Extract the [x, y] coordinate from the center of the cell holding the provided text.  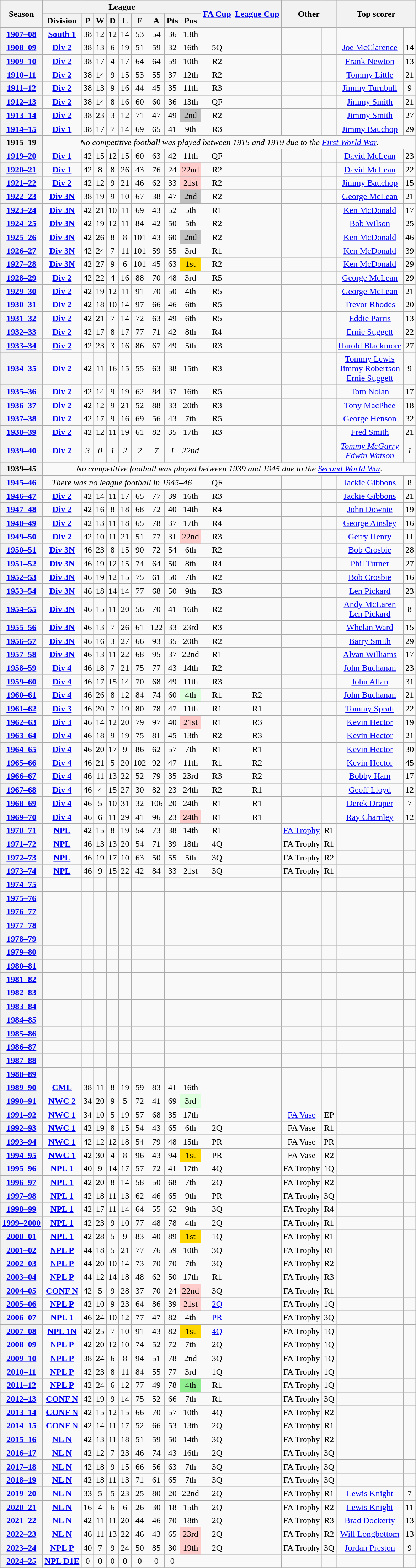
Tommy Little [370, 75]
Derek Draper [370, 803]
F [139, 21]
1961–62 [21, 709]
1932–33 [21, 332]
1952–53 [21, 577]
1946–47 [21, 496]
12th [191, 75]
There was no league football in 1945–46 [122, 482]
1971–72 [21, 844]
2011–12 [21, 1385]
Tommy Spratt [370, 709]
2000–01 [21, 1236]
Whelan Ward [370, 627]
1968–69 [21, 803]
2013–14 [21, 1412]
2022–23 [21, 1534]
1945–46 [21, 482]
2001–02 [21, 1250]
Season [21, 14]
NPL 1N [62, 1331]
George Ainsley [370, 523]
2004–05 [21, 1290]
1919–20 [21, 156]
1956–57 [21, 641]
1907–08 [21, 34]
81 [156, 736]
1913–14 [21, 115]
122 [156, 627]
Andy McLarenLen Pickard [370, 609]
2005–06 [21, 1304]
1970–71 [21, 830]
2003–04 [21, 1277]
1997–98 [21, 1196]
Will Longbottom [370, 1534]
1949–50 [21, 537]
1926–27 [21, 251]
1988–89 [21, 1074]
1981–82 [21, 979]
1984–85 [21, 1020]
1931–32 [21, 318]
Barry Smith [370, 641]
Frank Newton [370, 61]
1927–28 [21, 264]
1947–48 [21, 510]
George Henson [370, 419]
A [156, 21]
Other [309, 14]
1958–59 [21, 668]
Tommy McGarryEdwin Watson [370, 451]
2023–24 [21, 1548]
106 [156, 803]
1923–24 [21, 210]
1973–74 [21, 871]
1982–83 [21, 993]
1987–88 [21, 1060]
1921–22 [21, 183]
1935–36 [21, 391]
2008–09 [21, 1345]
1914–15 [21, 129]
South 1 [62, 34]
W [100, 21]
Bob Wilson [370, 224]
1965–66 [21, 763]
Eddie Parris [370, 318]
1936–37 [21, 405]
89 [172, 1236]
Jimmy Turnbull [370, 88]
92 [156, 763]
Brad Dockerty [370, 1521]
NPL D1E [62, 1561]
1955–56 [21, 627]
1929–30 [21, 291]
NWC 2 [62, 1101]
Top scorer [376, 14]
1928–29 [21, 278]
2006–07 [21, 1318]
1985–86 [21, 1033]
Pos [191, 21]
Gerry Henry [370, 537]
2014–15 [21, 1426]
1908–09 [21, 48]
No competitive football was played between 1915 and 1919 due to the First World War. [229, 142]
1975–76 [21, 898]
1991–92 [21, 1115]
1994–95 [21, 1155]
Jordan Preston [370, 1548]
1934–35 [21, 368]
1915–19 [21, 142]
1996–97 [21, 1182]
Tony MacPhee [370, 405]
1974–75 [21, 885]
1998–99 [21, 1209]
1912–13 [21, 102]
1972–73 [21, 857]
1992–93 [21, 1128]
1962–63 [21, 722]
Pts [172, 21]
2016–17 [21, 1453]
EP [329, 1115]
Ernie Suggett [370, 332]
1951–52 [21, 564]
102 [139, 763]
Tom Nolan [370, 391]
85 [156, 1548]
1909–10 [21, 61]
1969–70 [21, 817]
1993–94 [21, 1142]
2018–19 [21, 1480]
1957–58 [21, 655]
2012–13 [21, 1399]
1925–26 [21, 237]
1963–64 [21, 736]
1980–81 [21, 966]
1954–55 [21, 609]
5Q [217, 48]
1979–80 [21, 952]
Alvan Williams [370, 655]
58 [139, 1182]
2024–25 [21, 1561]
Trevor Rhodes [370, 305]
P [87, 21]
2019–20 [21, 1493]
1924–25 [21, 224]
1986–87 [21, 1047]
1930–31 [21, 305]
2002–03 [21, 1263]
1920–21 [21, 170]
Harold Blackmore [370, 345]
League Cup [257, 14]
Ray Charnley [370, 817]
Bobby Ham [370, 776]
2020–21 [21, 1507]
1911–12 [21, 88]
2021–22 [21, 1521]
1966–67 [21, 776]
19th [191, 1548]
Tommy LewisJimmy RobertsonErnie Suggett [370, 368]
95 [156, 655]
2017–18 [21, 1466]
1938–39 [21, 432]
1999–2000 [21, 1223]
John Downie [370, 510]
1959–60 [21, 682]
2015–16 [21, 1439]
1977–78 [21, 925]
Joe McClarence [370, 48]
Phil Turner [370, 564]
1967–68 [21, 790]
1933–34 [21, 345]
1948–49 [21, 523]
1983–84 [21, 1006]
1976–77 [21, 912]
1964–65 [21, 749]
1939–40 [21, 451]
1950–51 [21, 550]
90 [139, 550]
1978–79 [21, 939]
1989–90 [21, 1088]
Len Pickard [370, 591]
L [125, 21]
93 [156, 641]
1953–54 [21, 591]
2007–08 [21, 1331]
Geoff Lloyd [370, 790]
CML [62, 1088]
1990–91 [21, 1101]
No competitive football was played between 1939 and 1945 due to the Second World War. [229, 469]
2010–11 [21, 1372]
1995–96 [21, 1169]
League [122, 7]
2009–10 [21, 1358]
FA Cup [217, 14]
Fred Smith [370, 432]
Division [62, 21]
1910–11 [21, 75]
1960–61 [21, 695]
1922–23 [21, 197]
1937–38 [21, 419]
1939–45 [21, 469]
D [112, 21]
John Allan [370, 682]
